Output the (X, Y) coordinate of the center of the cell containing the given text.  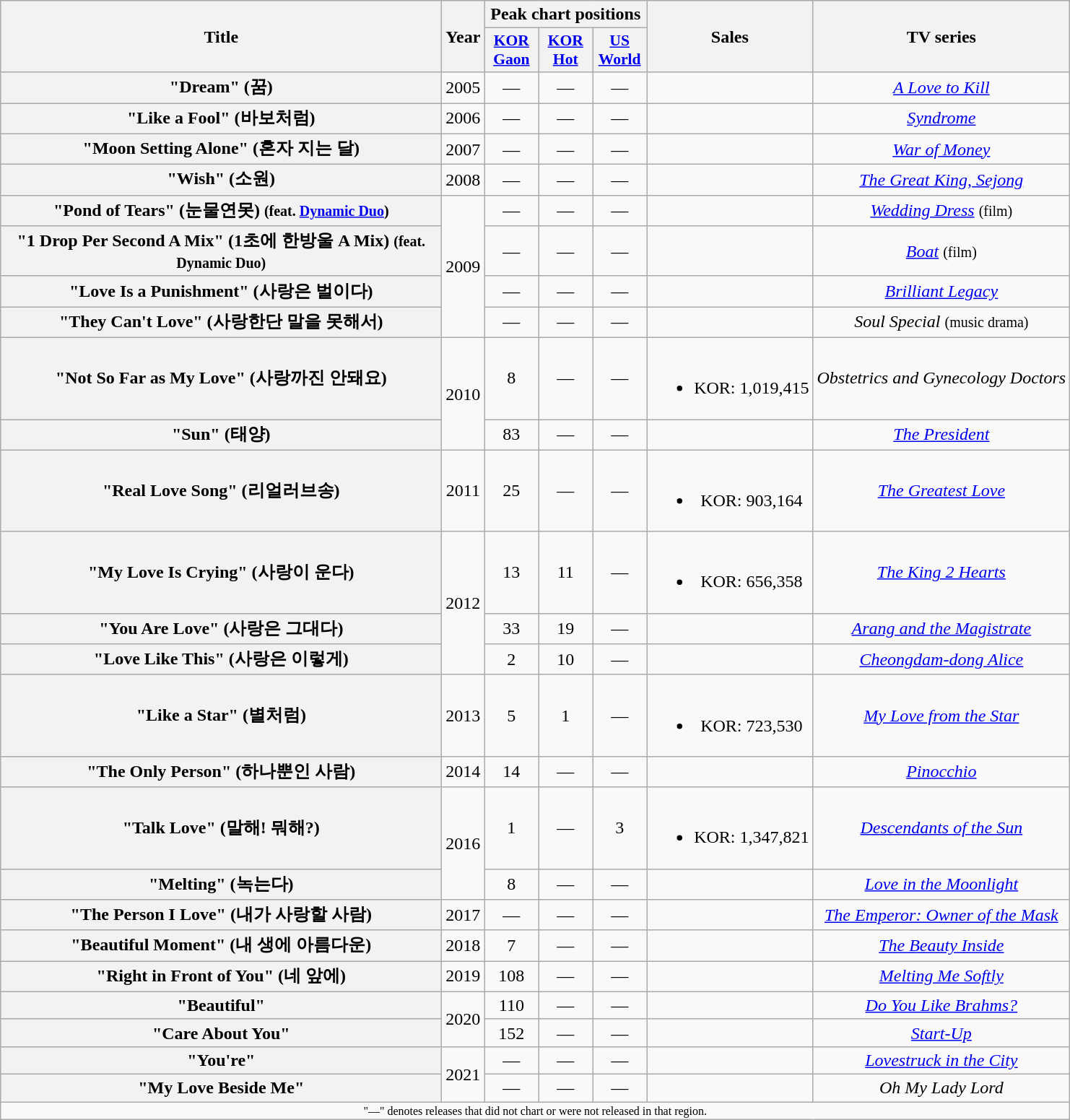
2018 (464, 946)
2021 (464, 1074)
"Like a Star" (별처럼) (221, 715)
"Care About You" (221, 1033)
"The Only Person" (하나뿐인 사람) (221, 771)
10 (566, 660)
"Talk Love" (말해! 뭐해?) (221, 828)
"Real Love Song" (리얼러브송) (221, 491)
Soul Special (music drama) (941, 322)
2005 (464, 88)
Pinocchio (941, 771)
2009 (464, 266)
2013 (464, 715)
2012 (464, 603)
"Pond of Tears" (눈물연못) (feat. Dynamic Duo) (221, 211)
KOR: 656,358 (730, 572)
"Like a Fool" (바보처럼) (221, 118)
"1 Drop Per Second A Mix" (1초에 한방울 A Mix) (feat. Dynamic Duo) (221, 251)
2011 (464, 491)
Peak chart positions (566, 14)
Title (221, 36)
2014 (464, 771)
Oh My Lady Lord (941, 1088)
110 (511, 1005)
2020 (464, 1019)
2019 (464, 976)
7 (511, 946)
83 (511, 435)
KORHot (566, 51)
Cheongdam-dong Alice (941, 660)
19 (566, 628)
Arang and the Magistrate (941, 628)
The Emperor: Owner of the Mask (941, 916)
The Beauty Inside (941, 946)
Boat (film) (941, 251)
"They Can't Love" (사랑한단 말을 못해서) (221, 322)
"—" denotes releases that did not chart or were not released in that region. (536, 1111)
KOR: 1,019,415 (730, 378)
A Love to Kill (941, 88)
The Greatest Love (941, 491)
TV series (941, 36)
Sales (730, 36)
2007 (464, 149)
14 (511, 771)
25 (511, 491)
3 (619, 828)
13 (511, 572)
"Moon Setting Alone" (혼자 지는 달) (221, 149)
"Love Is a Punishment" (사랑은 벌이다) (221, 292)
"My Love Is Crying" (사랑이 운다) (221, 572)
2008 (464, 181)
2006 (464, 118)
"You Are Love" (사랑은 그대다) (221, 628)
KOR: 1,347,821 (730, 828)
Lovestruck in the City (941, 1060)
"You're" (221, 1060)
152 (511, 1033)
KORGaon (511, 51)
Do You Like Brahms? (941, 1005)
My Love from the Star (941, 715)
KOR: 903,164 (730, 491)
"My Love Beside Me" (221, 1088)
"Beautiful" (221, 1005)
"Love Like This" (사랑은 이렇게) (221, 660)
"Sun" (태양) (221, 435)
Start-Up (941, 1033)
2016 (464, 843)
33 (511, 628)
Obstetrics and Gynecology Doctors (941, 378)
"The Person I Love" (내가 사랑할 사람) (221, 916)
"Melting" (녹는다) (221, 884)
Brilliant Legacy (941, 292)
Descendants of the Sun (941, 828)
108 (511, 976)
11 (566, 572)
The Great King, Sejong (941, 181)
"Wish" (소원) (221, 181)
Year (464, 36)
USWorld (619, 51)
The King 2 Hearts (941, 572)
"Beautiful Moment" (내 생에 아름다운) (221, 946)
The President (941, 435)
"Dream" (꿈) (221, 88)
Syndrome (941, 118)
War of Money (941, 149)
KOR: 723,530 (730, 715)
Love in the Moonlight (941, 884)
5 (511, 715)
"Not So Far as My Love" (사랑까진 안돼요) (221, 378)
"Right in Front of You" (네 앞에) (221, 976)
Wedding Dress (film) (941, 211)
2 (511, 660)
Melting Me Softly (941, 976)
2017 (464, 916)
2010 (464, 394)
